Scan for the cell matching the given text and deliver its (X, Y) coordinate at center. 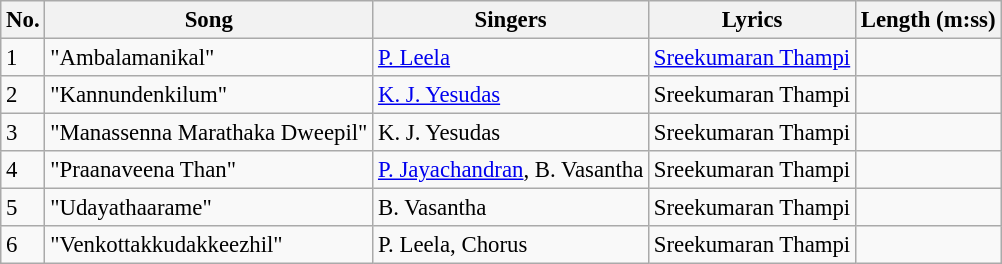
Song (209, 20)
5 (23, 208)
1 (23, 58)
4 (23, 170)
P. Jayachandran, B. Vasantha (511, 170)
6 (23, 245)
P. Leela, Chorus (511, 245)
Singers (511, 20)
"Ambalamanikal" (209, 58)
"Udayathaarame" (209, 208)
2 (23, 95)
Length (m:ss) (928, 20)
No. (23, 20)
"Venkottakkudakkeezhil" (209, 245)
Lyrics (752, 20)
"Kannundenkilum" (209, 95)
P. Leela (511, 58)
"Praanaveena Than" (209, 170)
B. Vasantha (511, 208)
"Manassenna Marathaka Dweepil" (209, 133)
3 (23, 133)
